Pinpoint the cell where the given text exists, returning its [x, y] midpoint coordinate. 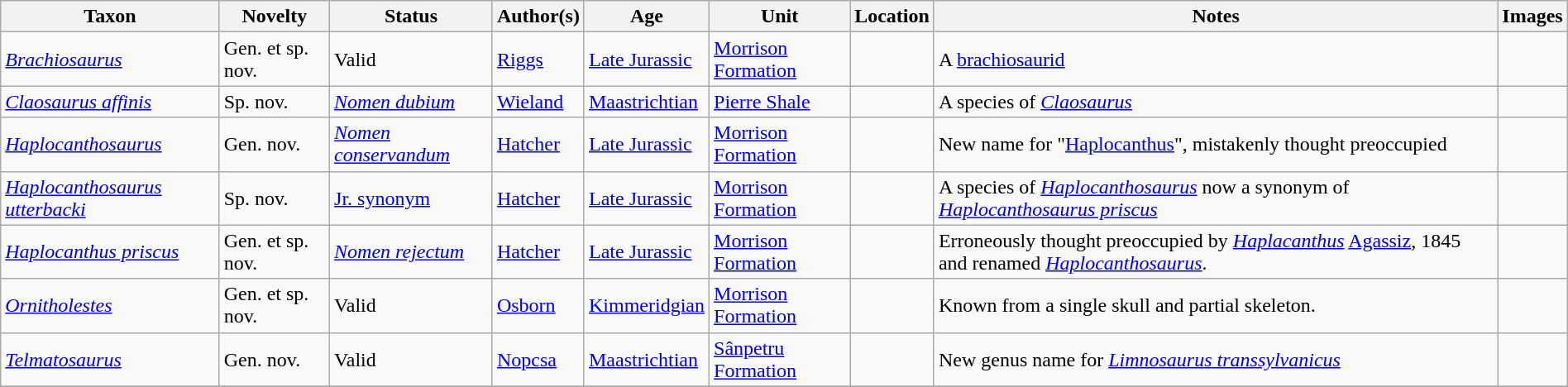
Osborn [538, 306]
Nomen rejectum [412, 251]
Claosaurus affinis [110, 102]
Pierre Shale [780, 102]
A species of Haplocanthosaurus now a synonym of Haplocanthosaurus priscus [1216, 198]
Novelty [275, 17]
Wieland [538, 102]
Nopcsa [538, 359]
Author(s) [538, 17]
Notes [1216, 17]
A species of Claosaurus [1216, 102]
Location [892, 17]
New name for "Haplocanthus", mistakenly thought preoccupied [1216, 144]
Status [412, 17]
Age [647, 17]
Riggs [538, 60]
Unit [780, 17]
Jr. synonym [412, 198]
Taxon [110, 17]
Sânpetru Formation [780, 359]
Kimmeridgian [647, 306]
Nomen dubium [412, 102]
Nomen conservandum [412, 144]
Images [1532, 17]
Haplocanthosaurus utterbacki [110, 198]
Telmatosaurus [110, 359]
Erroneously thought preoccupied by Haplacanthus Agassiz, 1845 and renamed Haplocanthosaurus. [1216, 251]
Haplocanthus priscus [110, 251]
Haplocanthosaurus [110, 144]
Ornitholestes [110, 306]
A brachiosaurid [1216, 60]
Known from a single skull and partial skeleton. [1216, 306]
New genus name for Limnosaurus transsylvanicus [1216, 359]
Brachiosaurus [110, 60]
